Scan for the cell matching the given text and deliver its [x, y] coordinate at center. 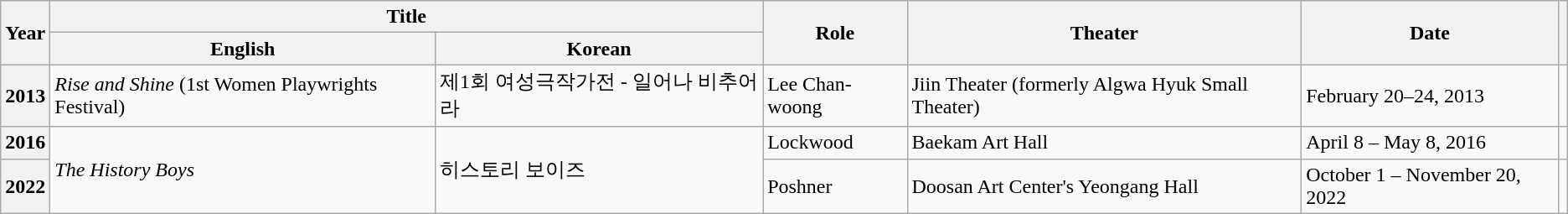
Role [835, 33]
Lee Chan-woong [835, 96]
Korean [598, 49]
Title [407, 17]
제1회 여성극작가전 - 일어나 비추어라 [598, 96]
Theater [1104, 33]
The History Boys [243, 170]
Rise and Shine (1st Women Playwrights Festival) [243, 96]
April 8 – May 8, 2016 [1430, 143]
2013 [25, 96]
2016 [25, 143]
February 20–24, 2013 [1430, 96]
Baekam Art Hall [1104, 143]
히스토리 보이즈 [598, 170]
English [243, 49]
Year [25, 33]
2022 [25, 186]
October 1 – November 20, 2022 [1430, 186]
Poshner [835, 186]
Date [1430, 33]
Lockwood [835, 143]
Jiin Theater (formerly Algwa Hyuk Small Theater) [1104, 96]
Doosan Art Center's Yeongang Hall [1104, 186]
